Search for the cell housing the specified text and yield its [x, y] center coordinate. 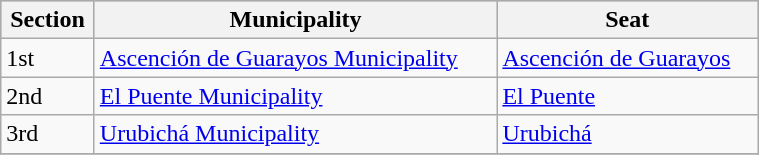
Ascención de Guarayos [628, 58]
El Puente [628, 96]
Urubichá [628, 134]
Seat [628, 20]
Ascención de Guarayos Municipality [296, 58]
3rd [48, 134]
Municipality [296, 20]
1st [48, 58]
Urubichá Municipality [296, 134]
El Puente Municipality [296, 96]
2nd [48, 96]
Section [48, 20]
